Output the [x, y] coordinate of the center of the cell containing the given text.  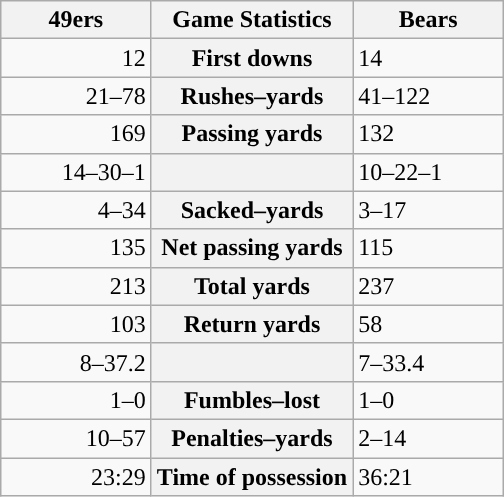
115 [428, 248]
135 [76, 248]
213 [76, 286]
Rushes–yards [252, 96]
14 [428, 58]
12 [76, 58]
21–78 [76, 96]
3–17 [428, 210]
49ers [76, 20]
36:21 [428, 477]
2–14 [428, 438]
Return yards [252, 324]
First downs [252, 58]
Net passing yards [252, 248]
Bears [428, 20]
Game Statistics [252, 20]
Fumbles–lost [252, 400]
10–57 [76, 438]
Passing yards [252, 134]
41–122 [428, 96]
132 [428, 134]
Penalties–yards [252, 438]
Time of possession [252, 477]
23:29 [76, 477]
14–30–1 [76, 172]
7–33.4 [428, 362]
103 [76, 324]
58 [428, 324]
4–34 [76, 210]
Total yards [252, 286]
169 [76, 134]
8–37.2 [76, 362]
237 [428, 286]
Sacked–yards [252, 210]
10–22–1 [428, 172]
